Return the [X, Y] coordinate for the center point of the cell that contains the specified text.  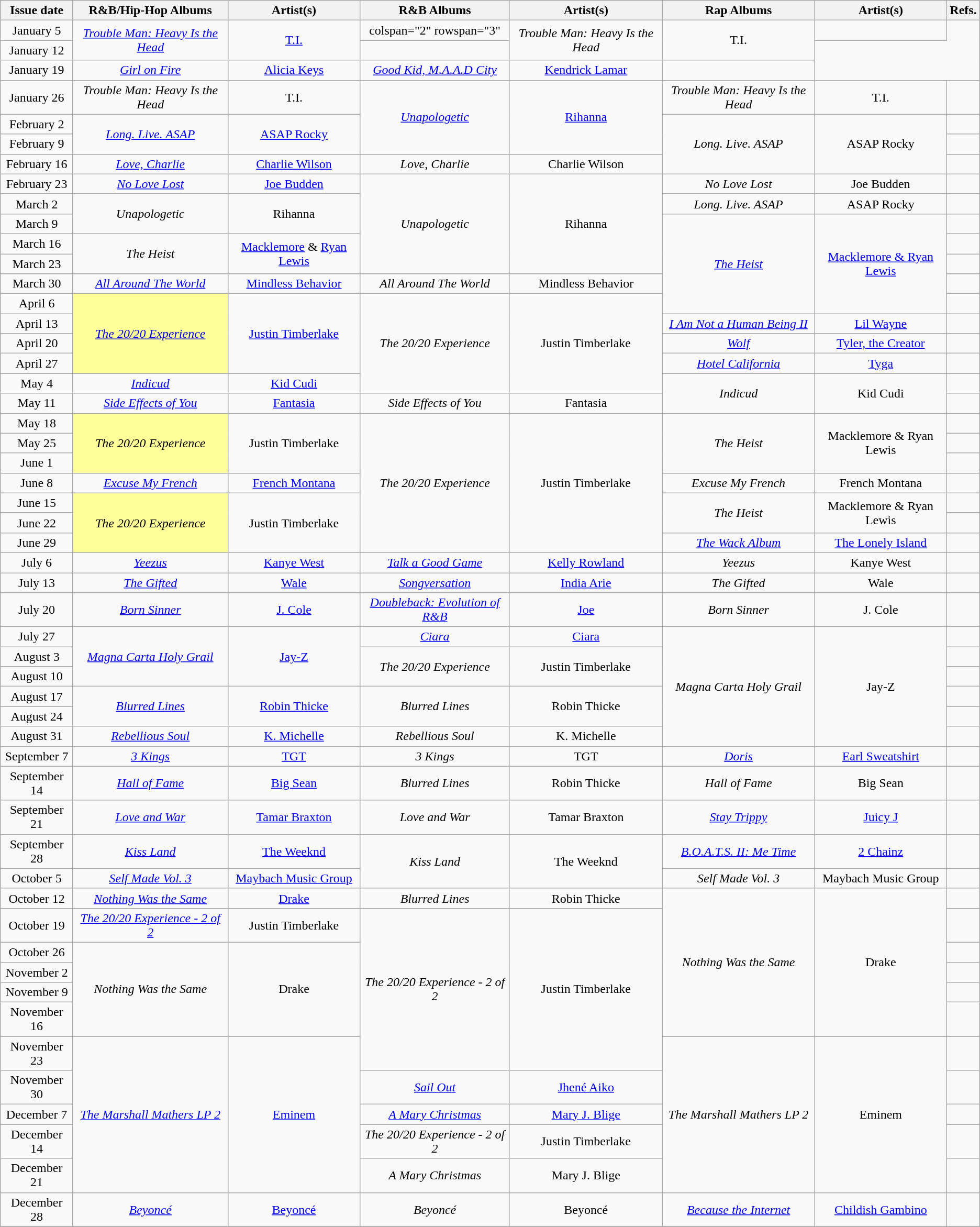
Girl on Fire [150, 70]
Joe [586, 610]
August 17 [37, 697]
The Wack Album [738, 543]
Kelly Rowland [586, 562]
December 7 [37, 1114]
Doris [738, 756]
June 29 [37, 543]
January 12 [37, 50]
December 21 [37, 1175]
October 5 [37, 878]
Alicia Keys [294, 70]
November 23 [37, 1054]
December 28 [37, 1210]
2 Chainz [881, 852]
February 23 [37, 184]
Doubleback: Evolution of R&B [435, 610]
May 25 [37, 443]
Childish Gambino [881, 1210]
March 16 [37, 244]
June 22 [37, 523]
August 31 [37, 736]
July 20 [37, 610]
August 24 [37, 716]
Jhené Aiko [586, 1087]
March 9 [37, 224]
Issue date [37, 10]
Stay Trippy [738, 817]
Tyler, the Creator [881, 344]
January 26 [37, 97]
September 7 [37, 756]
November 2 [37, 972]
colspan="2" rowspan="3" [435, 30]
India Arie [586, 583]
September 21 [37, 817]
February 9 [37, 144]
October 12 [37, 898]
Refs. [963, 10]
May 18 [37, 423]
B.O.A.T.S. II: Me Time [738, 852]
August 10 [37, 677]
August 3 [37, 657]
R&B/Hip-Hop Albums [150, 10]
The Lonely Island [881, 543]
Kendrick Lamar [586, 70]
November 16 [37, 1019]
Juicy J [881, 817]
October 19 [37, 925]
R&B Albums [435, 10]
September 14 [37, 783]
October 26 [37, 952]
Wolf [738, 344]
Good Kid, M.A.A.D City [435, 70]
July 13 [37, 583]
September 28 [37, 852]
February 16 [37, 164]
January 5 [37, 30]
Sail Out [435, 1087]
May 4 [37, 383]
Talk a Good Game [435, 562]
Lil Wayne [881, 324]
July 6 [37, 562]
June 15 [37, 503]
Songversation [435, 583]
Rap Albums [738, 10]
Hotel California [738, 363]
March 2 [37, 204]
January 19 [37, 70]
December 14 [37, 1142]
November 30 [37, 1087]
November 9 [37, 992]
Tyga [881, 363]
June 8 [37, 483]
April 20 [37, 344]
March 30 [37, 284]
April 27 [37, 363]
February 2 [37, 124]
April 13 [37, 324]
June 1 [37, 463]
July 27 [37, 637]
Earl Sweatshirt [881, 756]
May 11 [37, 403]
March 23 [37, 263]
I Am Not a Human Being II [738, 324]
April 6 [37, 304]
Because the Internet [738, 1210]
